Search for the cell housing the specified text and yield its [X, Y] center coordinate. 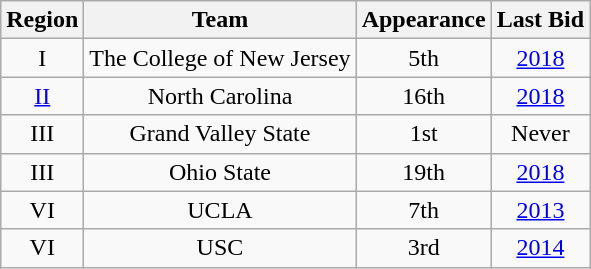
Region [42, 20]
Ohio State [220, 172]
1st [424, 134]
2014 [540, 248]
USC [220, 248]
Never [540, 134]
19th [424, 172]
I [42, 58]
5th [424, 58]
16th [424, 96]
Last Bid [540, 20]
7th [424, 210]
North Carolina [220, 96]
Appearance [424, 20]
The College of New Jersey [220, 58]
Team [220, 20]
2013 [540, 210]
3rd [424, 248]
II [42, 96]
Grand Valley State [220, 134]
UCLA [220, 210]
